Locate the cell with the specified text and output its (x, y) center coordinate. 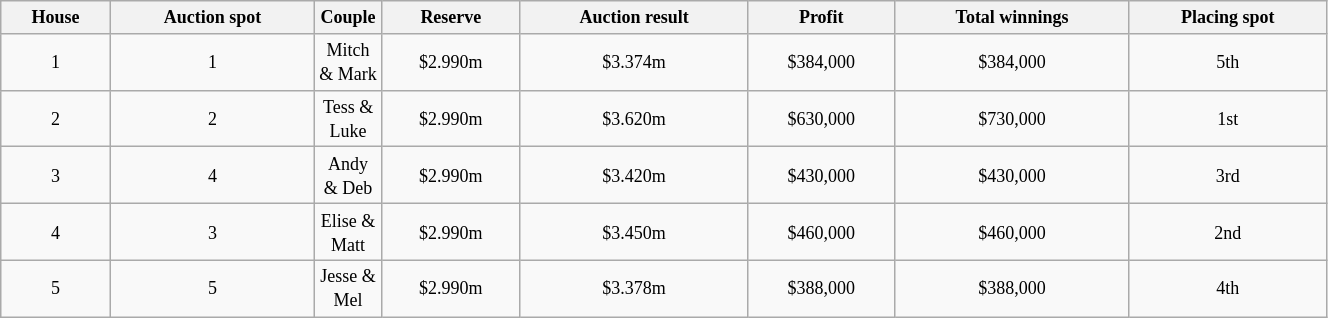
2nd (1228, 232)
$730,000 (1012, 118)
Tess & Luke (348, 118)
Total winnings (1012, 18)
$3.378m (634, 288)
$630,000 (822, 118)
4th (1228, 288)
Couple (348, 18)
Reserve (450, 18)
5th (1228, 62)
Auction result (634, 18)
Jesse & Mel (348, 288)
Elise & Matt (348, 232)
House (56, 18)
Andy & Deb (348, 176)
$3.374m (634, 62)
3rd (1228, 176)
Mitch & Mark (348, 62)
Profit (822, 18)
$3.620m (634, 118)
$3.450m (634, 232)
$3.420m (634, 176)
Placing spot (1228, 18)
Auction spot (212, 18)
1st (1228, 118)
